Provide the (x, y) coordinate of the cell's center where the given text is located.  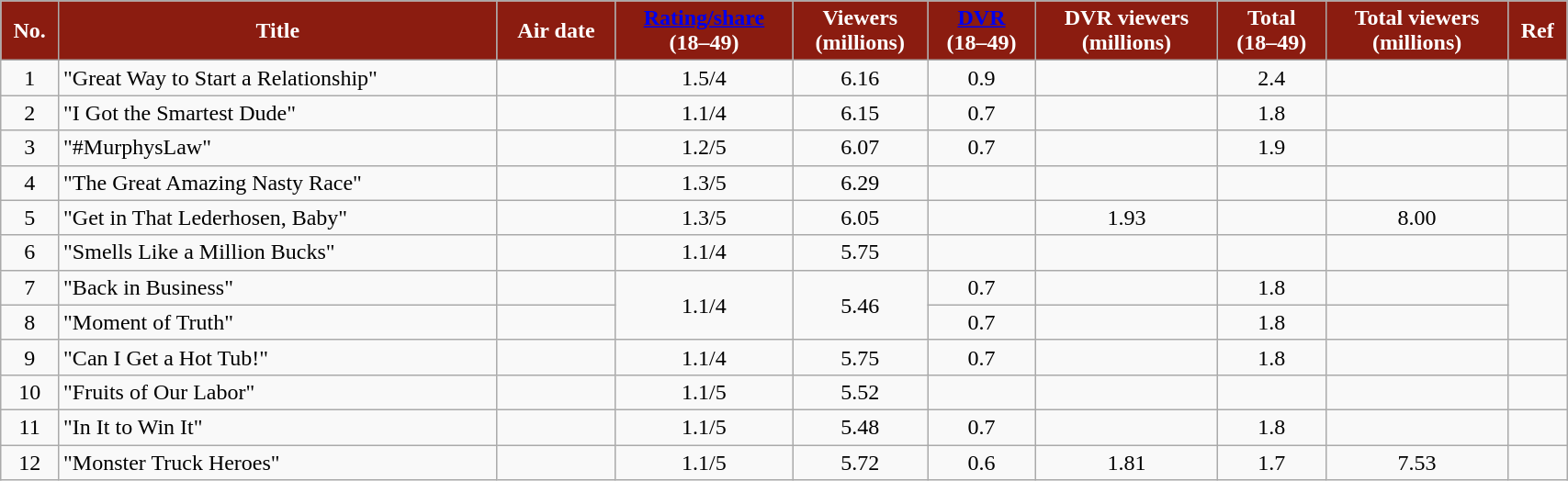
"Get in That Lederhosen, Baby" (277, 218)
"The Great Amazing Nasty Race" (277, 183)
8 (29, 322)
11 (29, 427)
No. (29, 31)
2.4 (1271, 78)
3 (29, 148)
6.05 (860, 218)
Title (277, 31)
1.81 (1126, 462)
"I Got the Smartest Dude" (277, 113)
0.6 (982, 462)
Ref (1538, 31)
2 (29, 113)
"#MurphysLaw" (277, 148)
6.07 (860, 148)
"In It to Win It" (277, 427)
Rating/share(18–49) (704, 31)
DVR viewers(millions) (1126, 31)
"Moment of Truth" (277, 322)
"Monster Truck Heroes" (277, 462)
Total viewers(millions) (1416, 31)
1.93 (1126, 218)
"Smells Like a Million Bucks" (277, 252)
10 (29, 392)
7 (29, 287)
5 (29, 218)
9 (29, 357)
1 (29, 78)
5.48 (860, 427)
1.5/4 (704, 78)
"Can I Get a Hot Tub!" (277, 357)
7.53 (1416, 462)
12 (29, 462)
5.52 (860, 392)
Air date (557, 31)
"Fruits of Our Labor" (277, 392)
6.16 (860, 78)
5.72 (860, 462)
6.29 (860, 183)
Viewers(millions) (860, 31)
6.15 (860, 113)
8.00 (1416, 218)
1.7 (1271, 462)
"Great Way to Start a Relationship" (277, 78)
1.2/5 (704, 148)
5.46 (860, 305)
Total(18–49) (1271, 31)
6 (29, 252)
1.9 (1271, 148)
4 (29, 183)
0.9 (982, 78)
"Back in Business" (277, 287)
DVR(18–49) (982, 31)
